Pinpoint the cell where the given text exists, returning its [X, Y] midpoint coordinate. 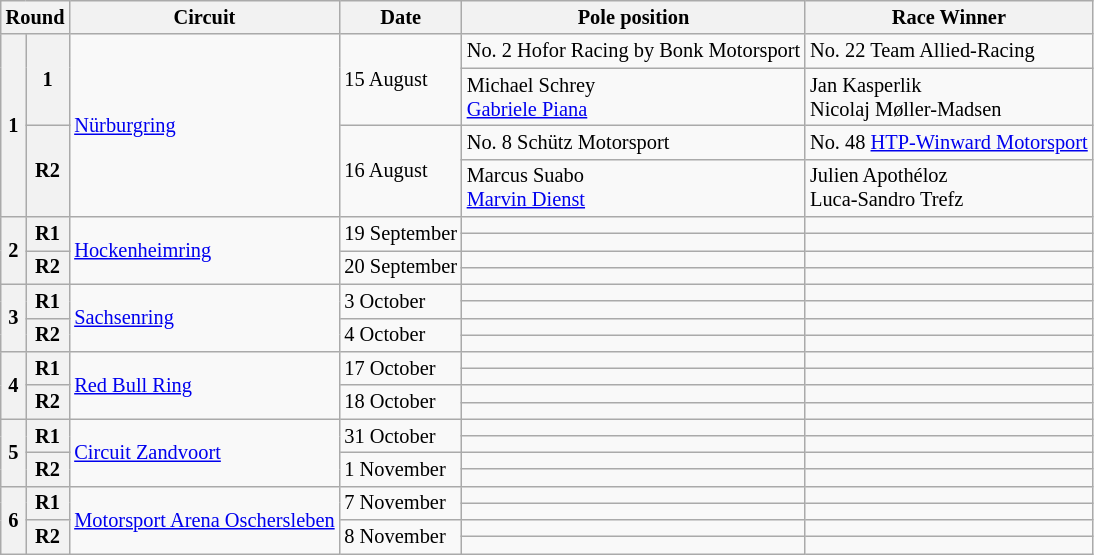
No. 2 Hofor Racing by Bonk Motorsport [634, 51]
6 [14, 520]
15 August [400, 80]
Motorsport Arena Oschersleben [204, 520]
No. 8 Schütz Motorsport [634, 142]
7 November [400, 503]
Circuit [204, 17]
Circuit Zandvoort [204, 452]
No. 22 Team Allied-Racing [948, 51]
5 [14, 452]
31 October [400, 436]
Red Bull Ring [204, 384]
Marcus Suabo Marvin Dienst [634, 188]
4 [14, 384]
16 August [400, 170]
Race Winner [948, 17]
Michael Schrey Gabriele Piana [634, 97]
17 October [400, 368]
8 November [400, 537]
Jan Kasperlik Nicolaj Møller-Madsen [948, 97]
4 October [400, 335]
Hockenheimring [204, 250]
20 September [400, 267]
Date [400, 17]
18 October [400, 402]
1 November [400, 469]
2 [14, 250]
3 [14, 318]
Pole position [634, 17]
Nürburgring [204, 126]
No. 48 HTP-Winward Motorsport [948, 142]
3 October [400, 301]
Round [36, 17]
Julien Apothéloz Luca-Sandro Trefz [948, 188]
19 September [400, 234]
Sachsenring [204, 318]
